Locate the cell with the specified text and output its (x, y) center coordinate. 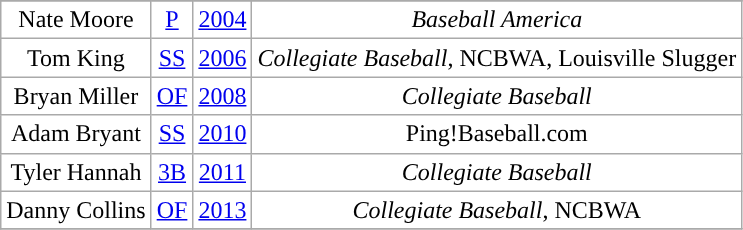
Collegiate Baseball, NCBWA (497, 210)
Nate Moore (76, 20)
Collegiate Baseball, NCBWA, Louisville Slugger (497, 58)
Baseball America (497, 20)
Adam Bryant (76, 134)
Bryan Miller (76, 96)
2004 (222, 20)
2013 (222, 210)
2006 (222, 58)
Tom King (76, 58)
P (172, 20)
Tyler Hannah (76, 172)
3B (172, 172)
Ping!Baseball.com (497, 134)
2010 (222, 134)
Danny Collins (76, 210)
2008 (222, 96)
2011 (222, 172)
